Pinpoint the cell where the given text exists, returning its (x, y) midpoint coordinate. 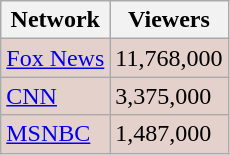
1,487,000 (169, 134)
CNN (56, 96)
Network (56, 20)
3,375,000 (169, 96)
Viewers (169, 20)
Fox News (56, 58)
11,768,000 (169, 58)
MSNBC (56, 134)
